Output the (X, Y) coordinate of the center of the cell containing the given text.  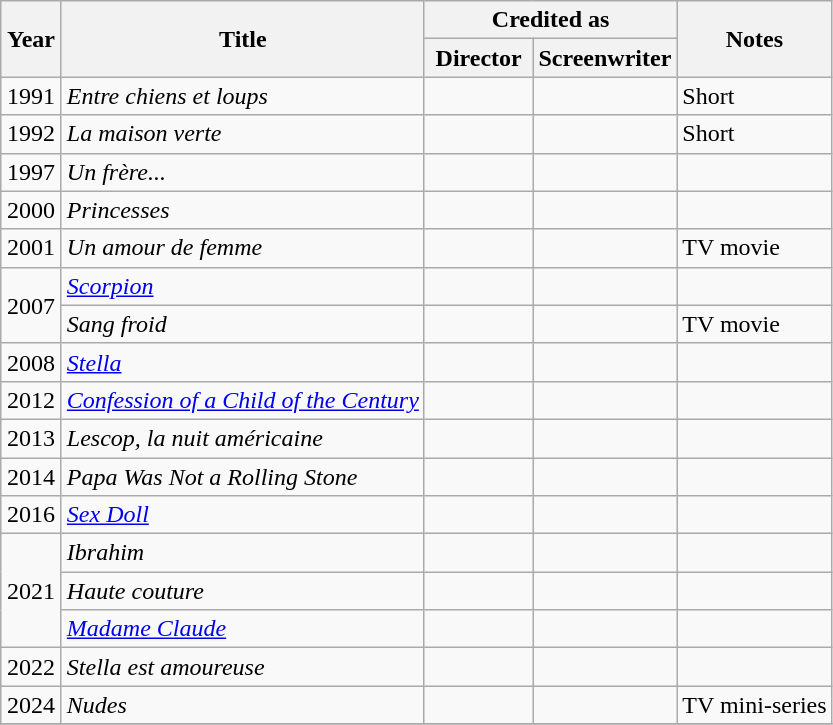
Notes (754, 39)
Sang froid (242, 324)
Un frère... (242, 172)
Title (242, 39)
Stella est amoureuse (242, 667)
Stella (242, 362)
1991 (32, 96)
2021 (32, 591)
2022 (32, 667)
La maison verte (242, 134)
Sex Doll (242, 515)
Ibrahim (242, 553)
2024 (32, 705)
Lescop, la nuit américaine (242, 438)
Nudes (242, 705)
Papa Was Not a Rolling Stone (242, 477)
2001 (32, 248)
Haute couture (242, 591)
Madame Claude (242, 629)
2012 (32, 400)
Credited as (550, 20)
Screenwriter (605, 58)
Princesses (242, 210)
Year (32, 39)
Scorpion (242, 286)
1997 (32, 172)
TV mini-series (754, 705)
2016 (32, 515)
2007 (32, 305)
2014 (32, 477)
Director (478, 58)
Confession of a Child of the Century (242, 400)
2013 (32, 438)
1992 (32, 134)
Entre chiens et loups (242, 96)
2008 (32, 362)
Un amour de femme (242, 248)
2000 (32, 210)
